Output the (X, Y) coordinate of the center of the cell containing the given text.  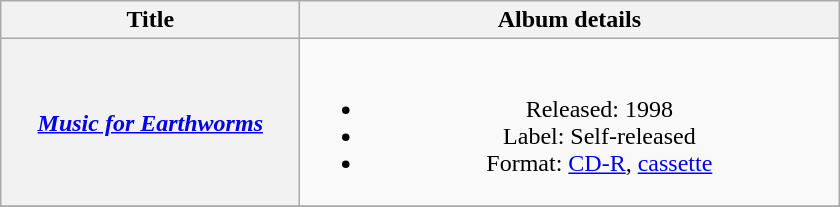
Released: 1998Label: Self-releasedFormat: CD-R, cassette (570, 122)
Title (150, 20)
Music for Earthworms (150, 122)
Album details (570, 20)
